Scan for the cell matching the given text and deliver its (X, Y) coordinate at center. 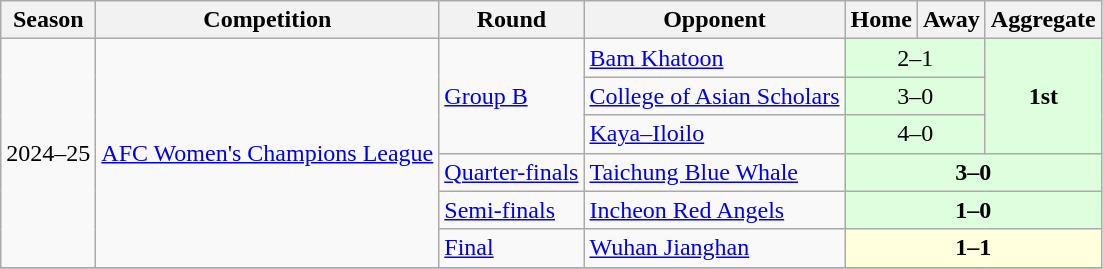
AFC Women's Champions League (268, 153)
Semi-finals (512, 210)
Away (951, 20)
Taichung Blue Whale (714, 172)
Quarter-finals (512, 172)
Aggregate (1043, 20)
Home (881, 20)
Opponent (714, 20)
1–0 (973, 210)
1–1 (973, 248)
2–1 (915, 58)
Wuhan Jianghan (714, 248)
Bam Khatoon (714, 58)
Round (512, 20)
4–0 (915, 134)
2024–25 (48, 153)
Final (512, 248)
Group B (512, 96)
Competition (268, 20)
Incheon Red Angels (714, 210)
College of Asian Scholars (714, 96)
Kaya–Iloilo (714, 134)
1st (1043, 96)
Season (48, 20)
